Detect which cell encompasses the target text, then output its (x, y) center coordinate. 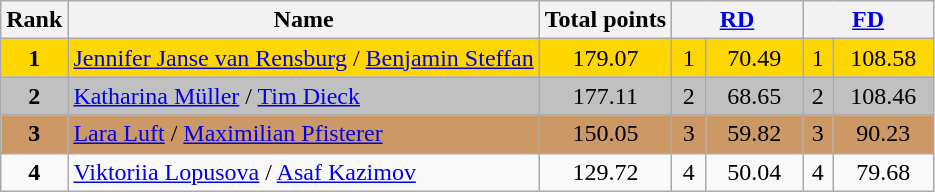
79.68 (884, 172)
68.65 (754, 96)
179.07 (605, 58)
Name (304, 20)
59.82 (754, 134)
Lara Luft / Maximilian Pfisterer (304, 134)
FD (868, 20)
108.46 (884, 96)
50.04 (754, 172)
Rank (34, 20)
90.23 (884, 134)
RD (738, 20)
108.58 (884, 58)
70.49 (754, 58)
Jennifer Janse van Rensburg / Benjamin Steffan (304, 58)
129.72 (605, 172)
Viktoriia Lopusova / Asaf Kazimov (304, 172)
Total points (605, 20)
150.05 (605, 134)
177.11 (605, 96)
Katharina Müller / Tim Dieck (304, 96)
